Identify which cell holds the provided text, then report its [X, Y] central coordinate. 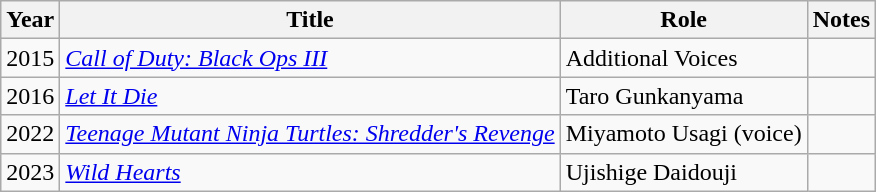
Additional Voices [684, 58]
Role [684, 20]
Year [30, 20]
Taro Gunkanyama [684, 96]
Miyamoto Usagi (voice) [684, 134]
Call of Duty: Black Ops III [310, 58]
Teenage Mutant Ninja Turtles: Shredder's Revenge [310, 134]
Title [310, 20]
Wild Hearts [310, 172]
2016 [30, 96]
2015 [30, 58]
Notes [841, 20]
2022 [30, 134]
Ujishige Daidouji [684, 172]
Let It Die [310, 96]
2023 [30, 172]
